Capture the cell that displays the provided text and extract its [X, Y] central coordinate. 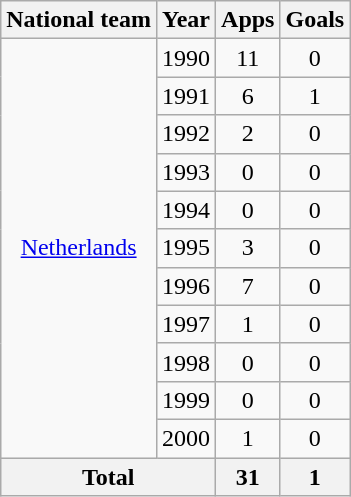
1995 [186, 248]
Apps [248, 20]
1993 [186, 172]
Year [186, 20]
31 [248, 477]
3 [248, 248]
1991 [186, 96]
Netherlands [79, 248]
1994 [186, 210]
2000 [186, 438]
1992 [186, 134]
11 [248, 58]
1996 [186, 286]
1999 [186, 400]
7 [248, 286]
Total [108, 477]
1997 [186, 324]
National team [79, 20]
1990 [186, 58]
2 [248, 134]
6 [248, 96]
1998 [186, 362]
Goals [315, 20]
